Pinpoint the cell where the given text exists, returning its [x, y] midpoint coordinate. 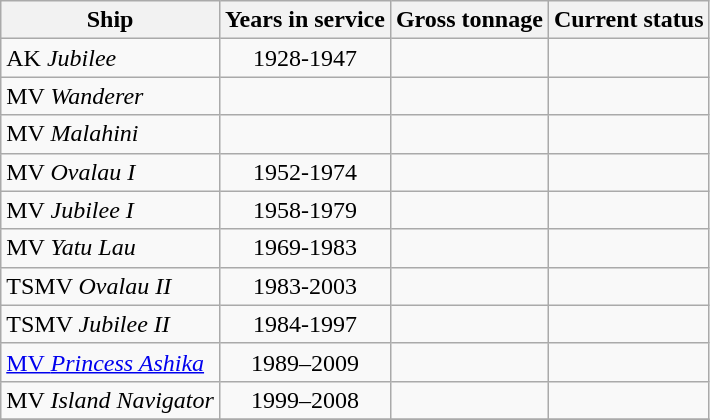
MV Wanderer [110, 96]
1928-1947 [304, 58]
Years in service [304, 20]
1989–2009 [304, 362]
1958-1979 [304, 210]
MV Ovalau I [110, 172]
MV Yatu Lau [110, 248]
1952-1974 [304, 172]
1969-1983 [304, 248]
TSMV Jubilee II [110, 324]
MV Malahini [110, 134]
MV Princess Ashika [110, 362]
Ship [110, 20]
TSMV Ovalau II [110, 286]
Gross tonnage [469, 20]
1999–2008 [304, 400]
MV Island Navigator [110, 400]
AK Jubilee [110, 58]
Current status [628, 20]
1984-1997 [304, 324]
1983-2003 [304, 286]
MV Jubilee I [110, 210]
